Return the [x, y] coordinate for the center point of the cell that contains the specified text.  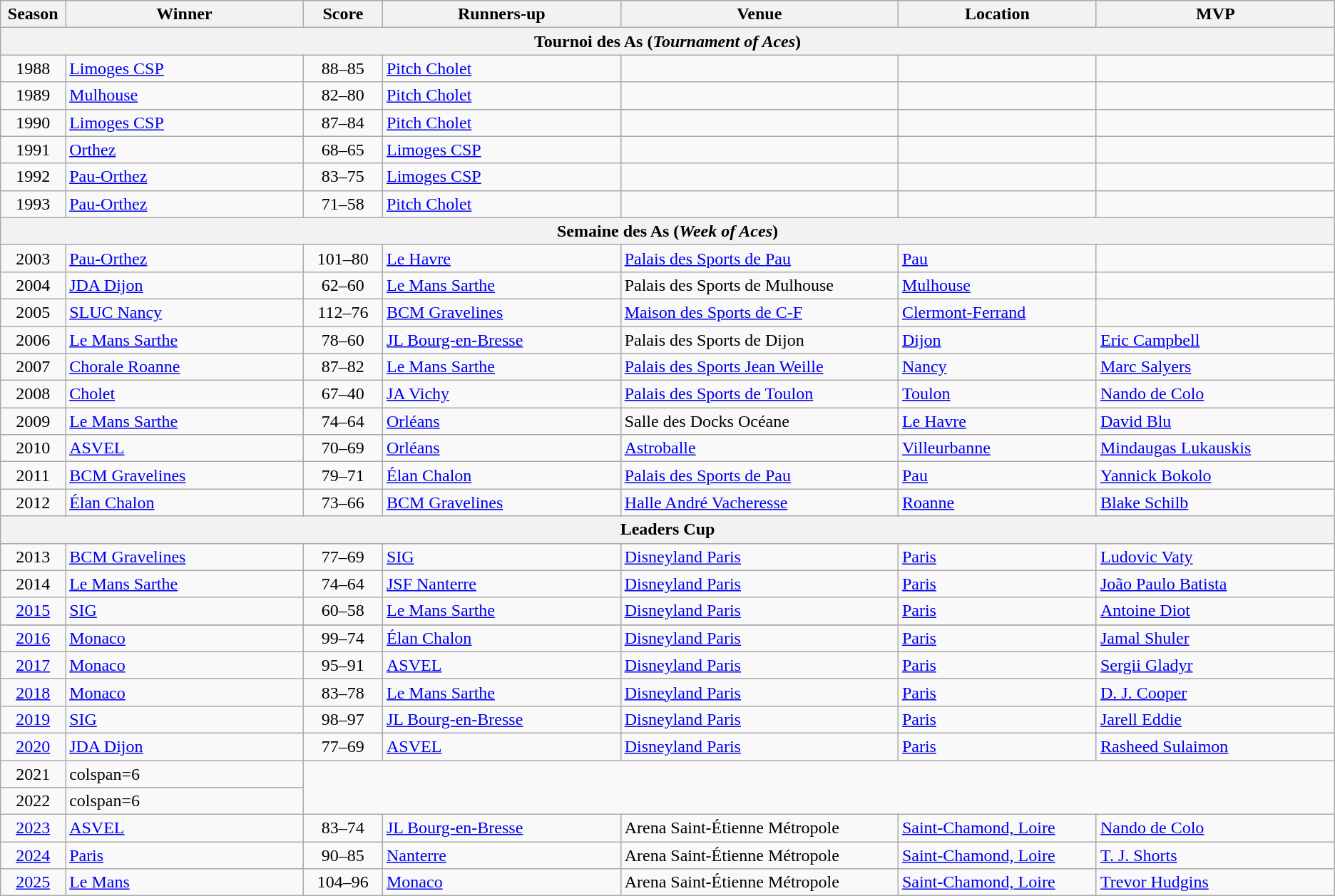
Trevor Hudgins [1215, 882]
Marc Salyers [1215, 367]
Halle André Vacheresse [759, 503]
1991 [33, 150]
2020 [33, 746]
Chorale Roanne [185, 367]
Astroballe [759, 448]
79–71 [342, 475]
60–58 [342, 611]
Antoine Diot [1215, 611]
Villeurbanne [997, 448]
82–80 [342, 96]
2003 [33, 258]
Jarell Eddie [1215, 719]
95–91 [342, 665]
Salle des Docks Océane [759, 421]
Blake Schilb [1215, 503]
Le Mans [185, 882]
Orthez [185, 150]
Palais des Sports de Toulon [759, 394]
Sergii Gladyr [1215, 665]
João Paulo Batista [1215, 584]
Eric Campbell [1215, 340]
2022 [33, 801]
98–97 [342, 719]
2024 [33, 855]
Dijon [997, 340]
104–96 [342, 882]
2015 [33, 611]
1989 [33, 96]
1990 [33, 123]
70–69 [342, 448]
Nanterre [501, 855]
2023 [33, 828]
T. J. Shorts [1215, 855]
2009 [33, 421]
2016 [33, 638]
Roanne [997, 503]
Nancy [997, 367]
1993 [33, 204]
83–74 [342, 828]
SLUC Nancy [185, 312]
2018 [33, 692]
D. J. Cooper [1215, 692]
Maison des Sports de C-F [759, 312]
2006 [33, 340]
2025 [33, 882]
MVP [1215, 14]
Palais des Sports Jean Weille [759, 367]
2010 [33, 448]
99–74 [342, 638]
2007 [33, 367]
Mindaugas Lukauskis [1215, 448]
2008 [33, 394]
2004 [33, 285]
101–80 [342, 258]
71–58 [342, 204]
Winner [185, 14]
68–65 [342, 150]
2012 [33, 503]
78–60 [342, 340]
1992 [33, 177]
Score [342, 14]
Season [33, 14]
Palais des Sports de Mulhouse [759, 285]
83–75 [342, 177]
Yannick Bokolo [1215, 475]
Venue [759, 14]
Clermont-Ferrand [997, 312]
83–78 [342, 692]
67–40 [342, 394]
73–66 [342, 503]
JA Vichy [501, 394]
87–82 [342, 367]
2005 [33, 312]
Leaders Cup [667, 530]
112–76 [342, 312]
Palais des Sports de Dijon [759, 340]
Runners-up [501, 14]
JSF Nanterre [501, 584]
Toulon [997, 394]
David Blu [1215, 421]
2017 [33, 665]
2014 [33, 584]
Rasheed Sulaimon [1215, 746]
Cholet [185, 394]
2011 [33, 475]
Tournoi des As (Tournament of Aces) [667, 41]
Ludovic Vaty [1215, 557]
2019 [33, 719]
Jamal Shuler [1215, 638]
62–60 [342, 285]
Semaine des As (Week of Aces) [667, 231]
2013 [33, 557]
87–84 [342, 123]
88–85 [342, 68]
1988 [33, 68]
2021 [33, 773]
Location [997, 14]
90–85 [342, 855]
